Search for the cell housing the specified text and yield its [x, y] center coordinate. 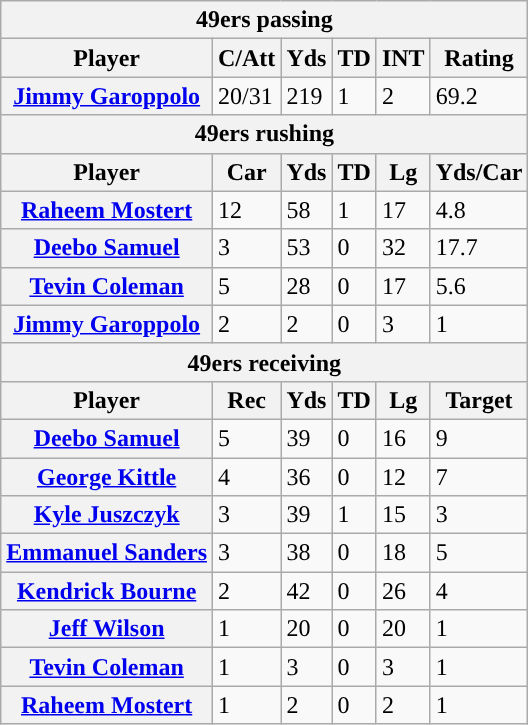
69.2 [479, 96]
7 [479, 477]
5.6 [479, 286]
15 [403, 515]
38 [306, 553]
49ers passing [264, 20]
53 [306, 248]
INT [403, 58]
26 [403, 591]
20/31 [247, 96]
219 [306, 96]
Target [479, 400]
Rating [479, 58]
36 [306, 477]
Yds/Car [479, 172]
42 [306, 591]
Jeff Wilson [107, 629]
16 [403, 438]
28 [306, 286]
Emmanuel Sanders [107, 553]
17.7 [479, 248]
18 [403, 553]
4.8 [479, 210]
C/Att [247, 58]
Kendrick Bourne [107, 591]
Rec [247, 400]
9 [479, 438]
32 [403, 248]
49ers receiving [264, 362]
Kyle Juszczyk [107, 515]
George Kittle [107, 477]
49ers rushing [264, 134]
58 [306, 210]
Car [247, 172]
